Return the (x, y) coordinate for the center point of the cell that contains the specified text.  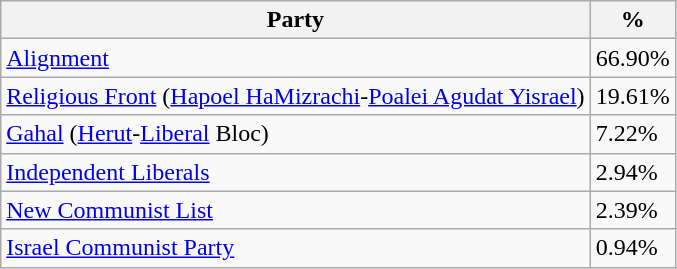
2.39% (632, 210)
7.22% (632, 134)
Gahal (Herut-Liberal Bloc) (296, 134)
Party (296, 20)
Alignment (296, 58)
Israel Communist Party (296, 248)
Independent Liberals (296, 172)
2.94% (632, 172)
0.94% (632, 248)
New Communist List (296, 210)
66.90% (632, 58)
19.61% (632, 96)
Religious Front (Hapoel HaMizrachi-Poalei Agudat Yisrael) (296, 96)
% (632, 20)
